Return [x, y] of the center of cell containing provided text 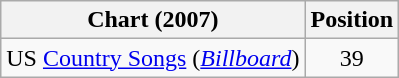
US Country Songs (Billboard) [153, 58]
Position [352, 20]
Chart (2007) [153, 20]
39 [352, 58]
